Output the [X, Y] coordinate of the center of the cell containing the given text.  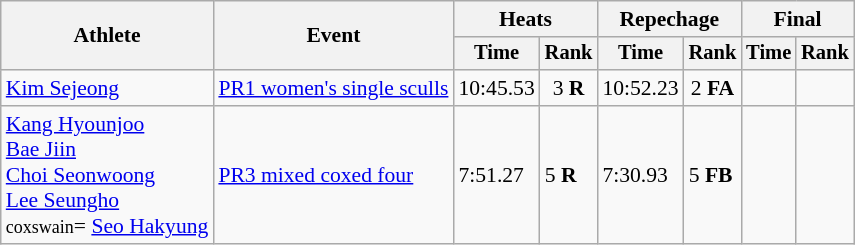
Athlete [108, 36]
Heats [525, 19]
PR1 women's single sculls [333, 88]
5 R [569, 175]
Kang HyounjooBae JiinChoi SeonwoongLee Seunghocoxswain= Seo Hakyung [108, 175]
PR3 mixed coxed four [333, 175]
10:52.23 [640, 88]
Kim Sejeong [108, 88]
3 R [569, 88]
10:45.53 [496, 88]
Repechage [669, 19]
7:51.27 [496, 175]
Final [797, 19]
7:30.93 [640, 175]
2 FA [713, 88]
Event [333, 36]
5 FB [713, 175]
